Find where the given text appears and provide that cell's center as (X, Y) coordinate. 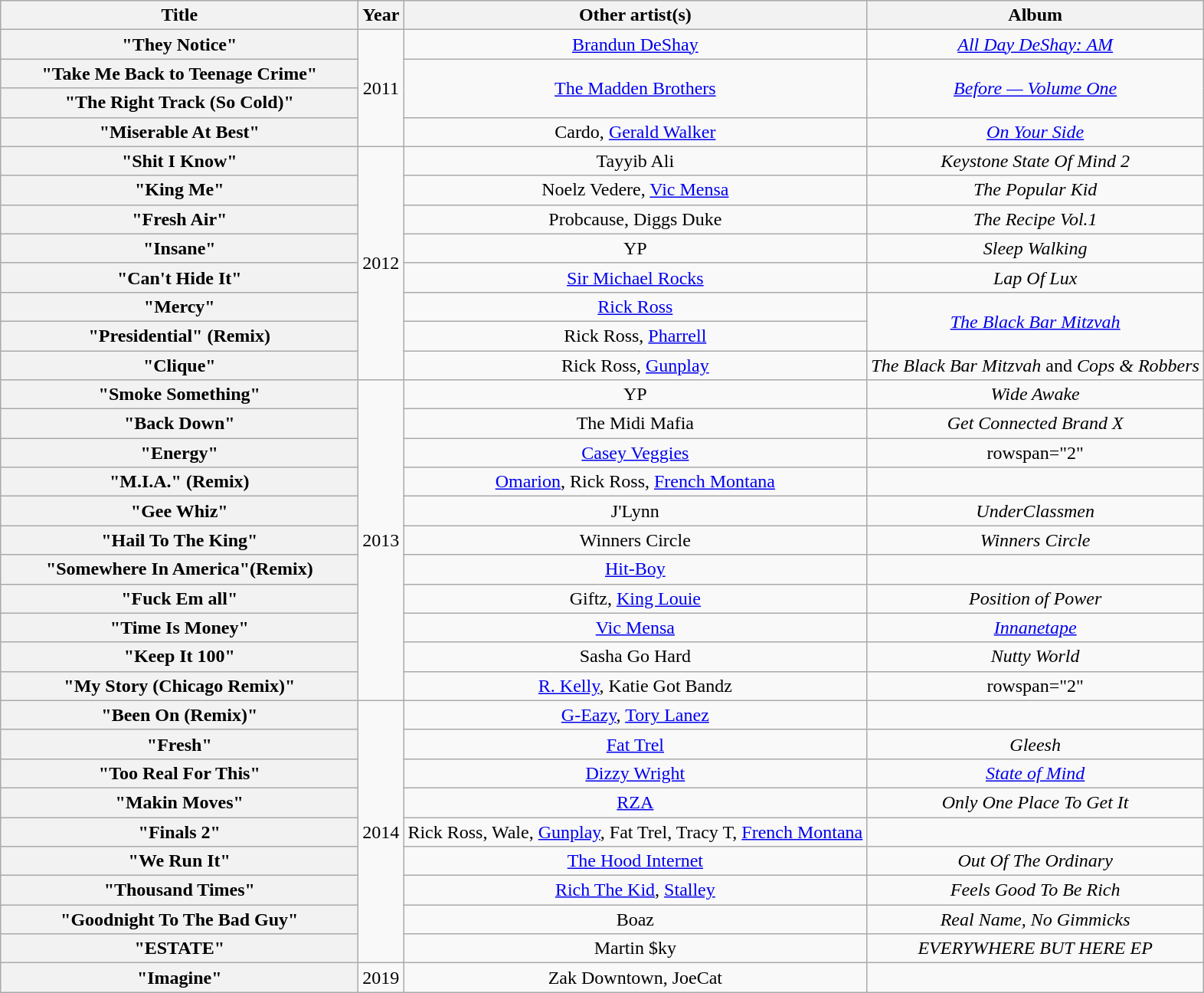
"Thousand Times" (179, 890)
Tayyib Ali (636, 161)
"Makin Moves" (179, 802)
"Back Down" (179, 424)
Boaz (636, 919)
Fat Trel (636, 744)
Vic Mensa (636, 628)
Innanetape (1036, 628)
Before — Volume One (1036, 88)
"Somewhere In America"(Remix) (179, 569)
All Day DeShay: AM (1036, 44)
"My Story (Chicago Remix)" (179, 686)
The Madden Brothers (636, 88)
"Hail To The King" (179, 540)
UnderClassmen (1036, 511)
Other artist(s) (636, 15)
"Goodnight To The Bad Guy" (179, 919)
Rick Ross, Wale, Gunplay, Fat Trel, Tracy T, French Montana (636, 831)
Position of Power (1036, 598)
2011 (381, 88)
Probcause, Diggs Duke (636, 219)
The Black Bar Mitzvah and Cops & Robbers (1036, 365)
Hit-Boy (636, 569)
Year (381, 15)
RZA (636, 802)
Brandun DeShay (636, 44)
The Midi Mafia (636, 424)
Rich The Kid, Stalley (636, 890)
2013 (381, 541)
The Hood Internet (636, 861)
Album (1036, 15)
The Black Bar Mitzvah (1036, 321)
"They Notice" (179, 44)
J'Lynn (636, 511)
Omarion, Rick Ross, French Montana (636, 482)
Rick Ross (636, 306)
Feels Good To Be Rich (1036, 890)
Out Of The Ordinary (1036, 861)
2014 (381, 832)
Rick Ross, Gunplay (636, 365)
The Popular Kid (1036, 190)
Martin $ky (636, 949)
"Can't Hide It" (179, 277)
Rick Ross, Pharrell (636, 336)
"Keep It 100" (179, 657)
"Fresh" (179, 744)
Title (179, 15)
EVERYWHERE BUT HERE EP (1036, 949)
Casey Veggies (636, 453)
On Your Side (1036, 132)
"Too Real For This" (179, 773)
"Smoke Something" (179, 395)
2012 (381, 263)
"Gee Whiz" (179, 511)
"Mercy" (179, 306)
"Clique" (179, 365)
"Fuck Em all" (179, 598)
Only One Place To Get It (1036, 802)
2019 (381, 978)
"Presidential" (Remix) (179, 336)
"Imagine" (179, 978)
Real Name, No Gimmicks (1036, 919)
G-Eazy, Tory Lanez (636, 715)
Nutty World (1036, 657)
"Been On (Remix)" (179, 715)
"Shit I Know" (179, 161)
Keystone State Of Mind 2 (1036, 161)
"Finals 2" (179, 831)
"Miserable At Best" (179, 132)
"M.I.A." (Remix) (179, 482)
Sleep Walking (1036, 248)
"Time Is Money" (179, 628)
Cardo, Gerald Walker (636, 132)
"Energy" (179, 453)
Sir Michael Rocks (636, 277)
"ESTATE" (179, 949)
"The Right Track (So Cold)" (179, 103)
Gleesh (1036, 744)
"Fresh Air" (179, 219)
Get Connected Brand X (1036, 424)
Wide Awake (1036, 395)
"Take Me Back to Teenage Crime" (179, 74)
The Recipe Vol.1 (1036, 219)
"We Run It" (179, 861)
Noelz Vedere, Vic Mensa (636, 190)
Sasha Go Hard (636, 657)
"King Me" (179, 190)
R. Kelly, Katie Got Bandz (636, 686)
Zak Downtown, JoeCat (636, 978)
Lap Of Lux (1036, 277)
Dizzy Wright (636, 773)
Giftz, King Louie (636, 598)
State of Mind (1036, 773)
"Insane" (179, 248)
